Return the [X, Y] coordinate for the center point of the cell that contains the specified text.  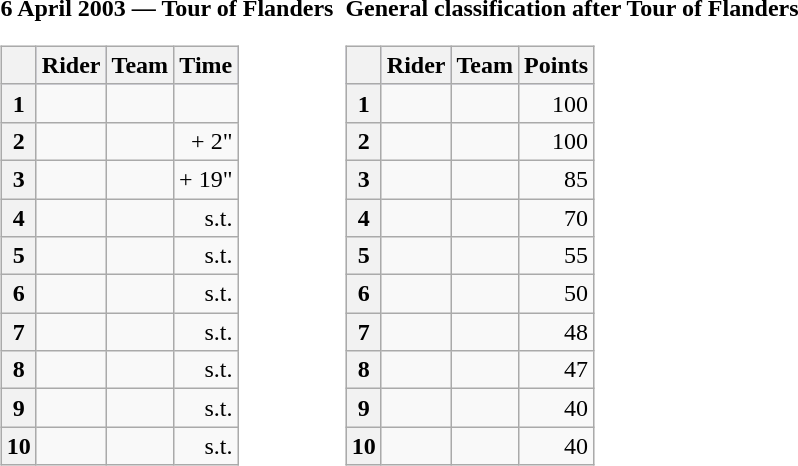
47 [556, 370]
70 [556, 217]
Points [556, 65]
48 [556, 332]
85 [556, 179]
+ 2" [206, 141]
Time [206, 65]
50 [556, 294]
+ 19" [206, 179]
55 [556, 256]
